Find where the given text appears and provide that cell's center as (x, y) coordinate. 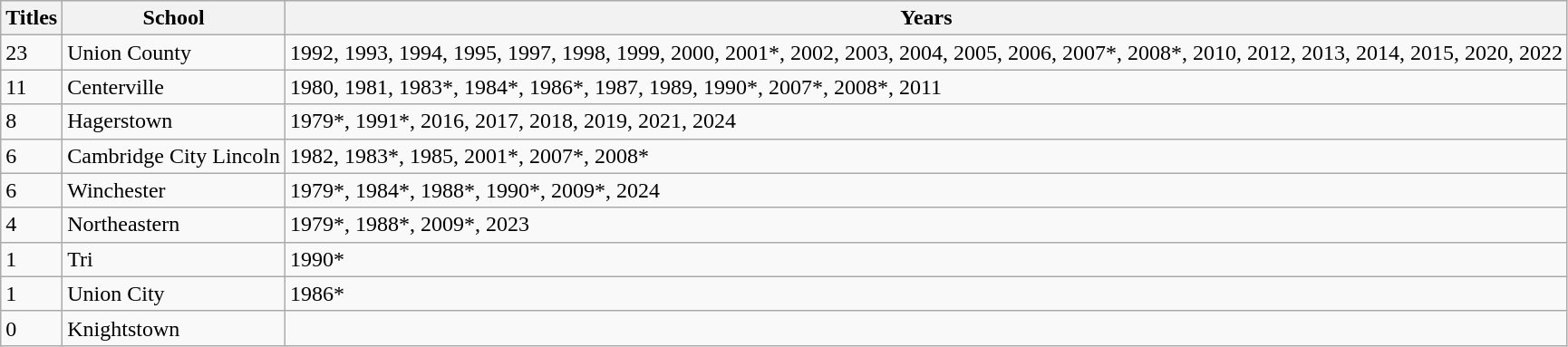
Union City (174, 294)
1982, 1983*, 1985, 2001*, 2007*, 2008* (926, 156)
4 (32, 225)
1992, 1993, 1994, 1995, 1997, 1998, 1999, 2000, 2001*, 2002, 2003, 2004, 2005, 2006, 2007*, 2008*, 2010, 2012, 2013, 2014, 2015, 2020, 2022 (926, 53)
Cambridge City Lincoln (174, 156)
11 (32, 87)
1979*, 1991*, 2016, 2017, 2018, 2019, 2021, 2024 (926, 121)
1990* (926, 259)
Northeastern (174, 225)
23 (32, 53)
School (174, 18)
1986* (926, 294)
Hagerstown (174, 121)
1979*, 1988*, 2009*, 2023 (926, 225)
Tri (174, 259)
8 (32, 121)
Years (926, 18)
1980, 1981, 1983*, 1984*, 1986*, 1987, 1989, 1990*, 2007*, 2008*, 2011 (926, 87)
Knightstown (174, 328)
Centerville (174, 87)
0 (32, 328)
Titles (32, 18)
Union County (174, 53)
Winchester (174, 190)
1979*, 1984*, 1988*, 1990*, 2009*, 2024 (926, 190)
